Search for the cell housing the specified text and yield its [X, Y] center coordinate. 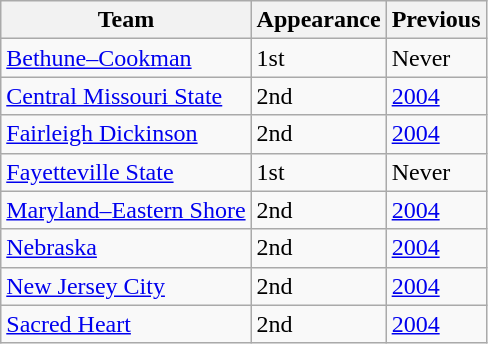
Central Missouri State [126, 96]
Maryland–Eastern Shore [126, 210]
Fairleigh Dickinson [126, 134]
Appearance [318, 20]
Fayetteville State [126, 172]
Previous [436, 20]
Bethune–Cookman [126, 58]
Nebraska [126, 248]
Sacred Heart [126, 324]
Team [126, 20]
New Jersey City [126, 286]
